Provide the (x, y) coordinate of the cell's center where the given text is located.  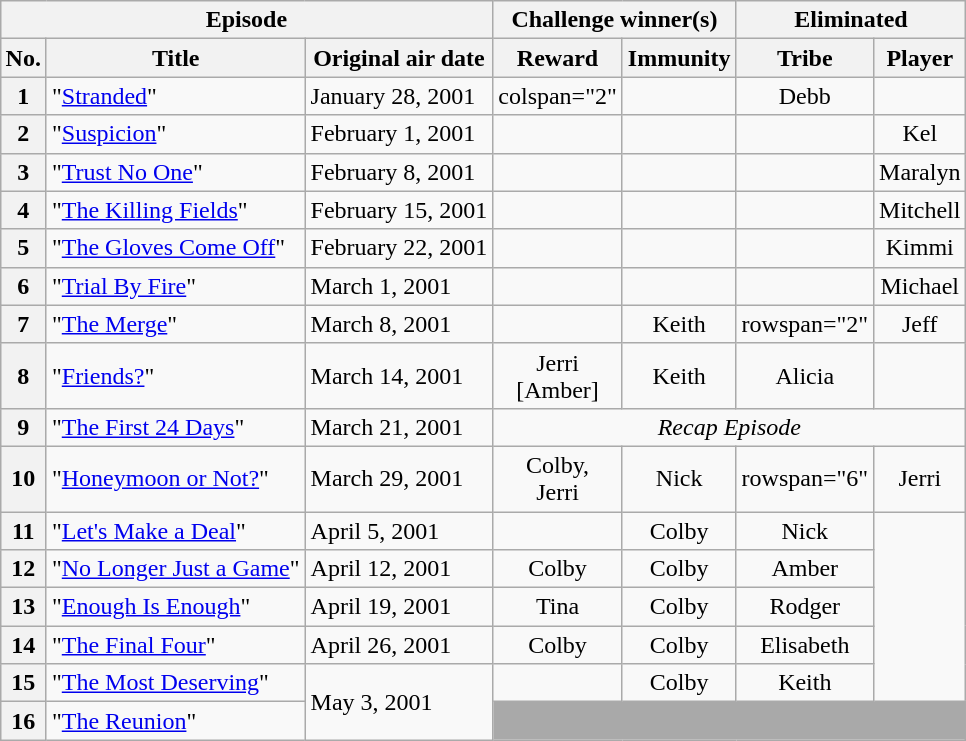
Amber (805, 569)
"The Killing Fields" (176, 210)
March 1, 2001 (399, 286)
16 (23, 721)
Original air date (399, 58)
April 19, 2001 (399, 607)
Colby,Jerri (558, 478)
4 (23, 210)
7 (23, 324)
"Trust No One" (176, 172)
March 29, 2001 (399, 478)
Player (920, 58)
No. (23, 58)
February 1, 2001 (399, 134)
January 28, 2001 (399, 96)
13 (23, 607)
"The Merge" (176, 324)
1 (23, 96)
April 12, 2001 (399, 569)
Michael (920, 286)
"Honeymoon or Not?" (176, 478)
"Let's Make a Deal" (176, 531)
"The Reunion" (176, 721)
Alicia (805, 376)
Rodger (805, 607)
Immunity (679, 58)
Kimmi (920, 248)
March 21, 2001 (399, 427)
March 8, 2001 (399, 324)
11 (23, 531)
rowspan="6" (805, 478)
Tina (558, 607)
"The Final Four" (176, 645)
rowspan="2" (805, 324)
Debb (805, 96)
Mitchell (920, 210)
Jerri[Amber] (558, 376)
"Suspicion" (176, 134)
"No Longer Just a Game" (176, 569)
May 3, 2001 (399, 702)
Reward (558, 58)
Kel (920, 134)
"Enough Is Enough" (176, 607)
Maralyn (920, 172)
April 26, 2001 (399, 645)
15 (23, 683)
April 5, 2001 (399, 531)
February 15, 2001 (399, 210)
"The Gloves Come Off" (176, 248)
10 (23, 478)
Recap Episode (730, 427)
February 8, 2001 (399, 172)
8 (23, 376)
3 (23, 172)
5 (23, 248)
14 (23, 645)
"Trial By Fire" (176, 286)
Eliminated (851, 20)
Challenge winner(s) (614, 20)
"Stranded" (176, 96)
"The First 24 Days" (176, 427)
Tribe (805, 58)
Jerri (920, 478)
Title (176, 58)
6 (23, 286)
12 (23, 569)
February 22, 2001 (399, 248)
Episode (246, 20)
"Friends?" (176, 376)
2 (23, 134)
"The Most Deserving" (176, 683)
Elisabeth (805, 645)
colspan="2" (558, 96)
March 14, 2001 (399, 376)
9 (23, 427)
Jeff (920, 324)
